Pinpoint the cell where the given text exists, returning its [X, Y] midpoint coordinate. 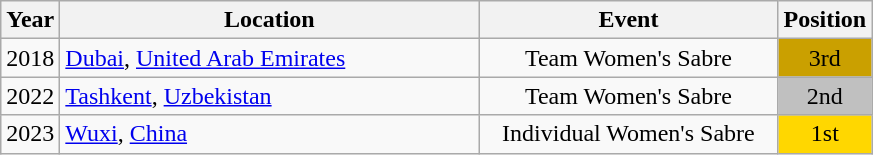
Wuxi, China [270, 134]
2023 [30, 134]
Dubai, United Arab Emirates [270, 58]
2022 [30, 96]
Individual Women's Sabre [628, 134]
1st [825, 134]
Position [825, 20]
Year [30, 20]
Event [628, 20]
Tashkent, Uzbekistan [270, 96]
2nd [825, 96]
3rd [825, 58]
2018 [30, 58]
Location [270, 20]
